Scan for the cell matching the given text and deliver its [X, Y] coordinate at center. 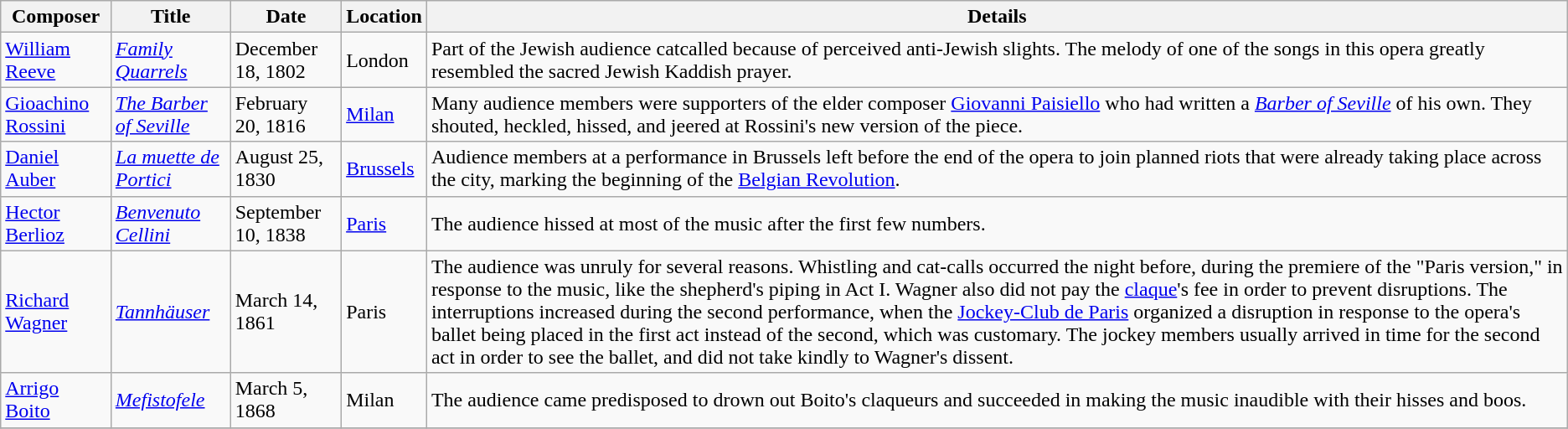
Location [384, 17]
Family Quarrels [171, 60]
Composer [56, 17]
Daniel Auber [56, 169]
Arrigo Boito [56, 401]
August 25, 1830 [286, 169]
William Reeve [56, 60]
September 10, 1838 [286, 223]
Tannhäuser [171, 312]
Details [997, 17]
The Barber of Seville [171, 114]
Title [171, 17]
Date [286, 17]
Brussels [384, 169]
February 20, 1816 [286, 114]
Mefistofele [171, 401]
Benvenuto Cellini [171, 223]
London [384, 60]
Gioachino Rossini [56, 114]
Richard Wagner [56, 312]
Hector Berlioz [56, 223]
March 5, 1868 [286, 401]
March 14, 1861 [286, 312]
La muette de Portici [171, 169]
The audience hissed at most of the music after the first few numbers. [997, 223]
The audience came predisposed to drown out Boito's claqueurs and succeeded in making the music inaudible with their hisses and boos. [997, 401]
December 18, 1802 [286, 60]
